Locate the cell with the specified text and output its (X, Y) center coordinate. 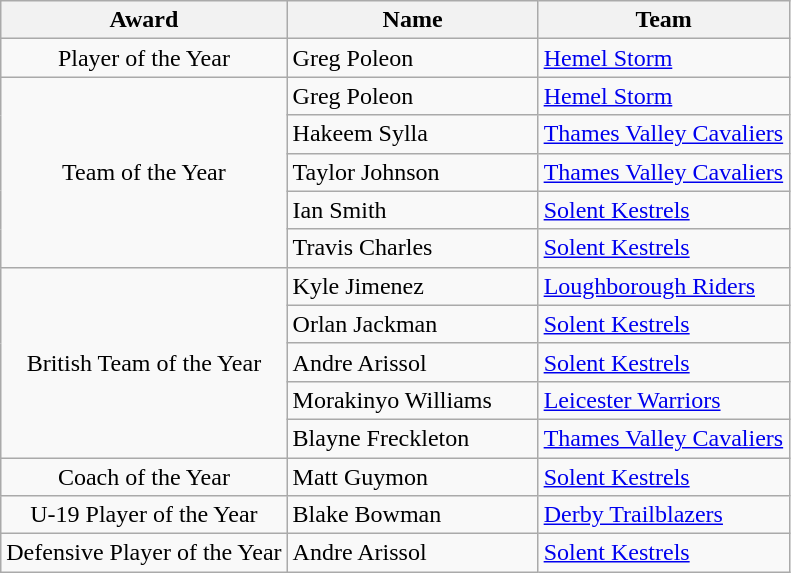
U-19 Player of the Year (144, 515)
Defensive Player of the Year (144, 553)
British Team of the Year (144, 362)
Morakinyo Williams (412, 400)
Coach of the Year (144, 477)
Team of the Year (144, 172)
Taylor Johnson (412, 172)
Blake Bowman (412, 515)
Hakeem Sylla (412, 134)
Loughborough Riders (664, 286)
Orlan Jackman (412, 324)
Matt Guymon (412, 477)
Leicester Warriors (664, 400)
Team (664, 20)
Derby Trailblazers (664, 515)
Blayne Freckleton (412, 438)
Award (144, 20)
Name (412, 20)
Ian Smith (412, 210)
Player of the Year (144, 58)
Travis Charles (412, 248)
Kyle Jimenez (412, 286)
